Extract the (X, Y) coordinate from the center of the cell holding the provided text.  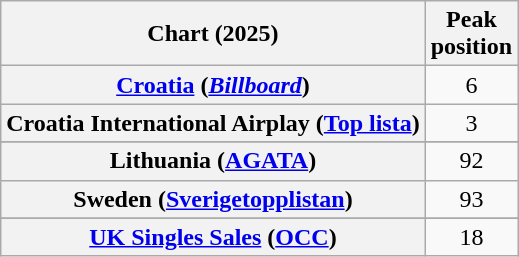
18 (471, 237)
Croatia International Airplay (Top lista) (213, 123)
Peakposition (471, 34)
6 (471, 85)
93 (471, 199)
Croatia (Billboard) (213, 85)
Sweden (Sverigetopplistan) (213, 199)
UK Singles Sales (OCC) (213, 237)
3 (471, 123)
Lithuania (AGATA) (213, 161)
92 (471, 161)
Chart (2025) (213, 34)
